From the cell containing the given text, extract its center point as (X, Y) coordinate. 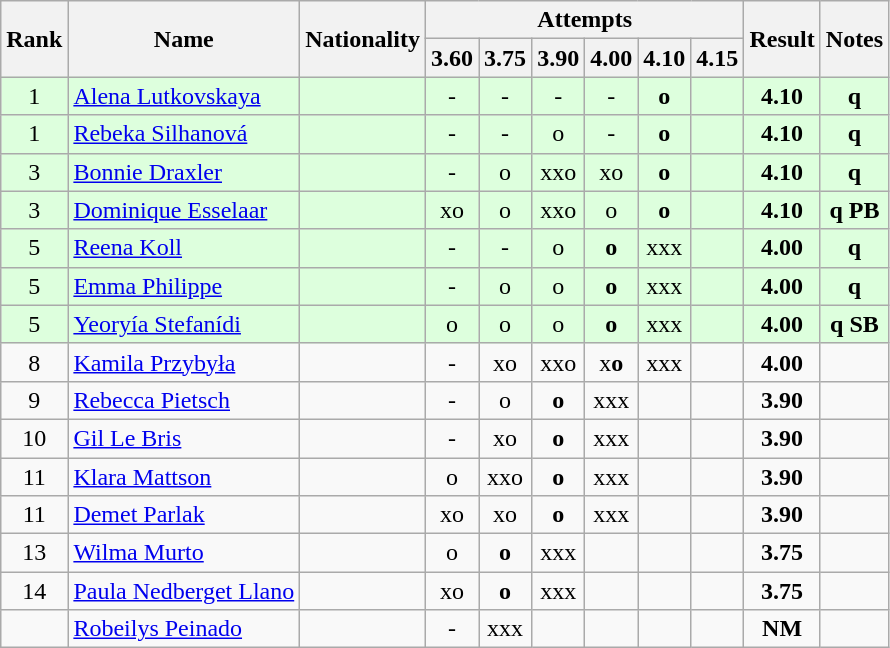
Rank (34, 39)
4.15 (718, 58)
Attempts (584, 20)
Result (782, 39)
14 (34, 591)
10 (34, 438)
Alena Lutkovskaya (184, 96)
3.60 (452, 58)
q PB (854, 210)
Yeoryía Stefanídi (184, 324)
Dominique Esselaar (184, 210)
Klara Mattson (184, 477)
Reena Koll (184, 248)
Robeilys Peinado (184, 629)
Rebeka Silhanová (184, 134)
NM (782, 629)
Paula Nedberget Llano (184, 591)
13 (34, 553)
9 (34, 400)
Rebecca Pietsch (184, 400)
Wilma Murto (184, 553)
Bonnie Draxler (184, 172)
Demet Parlak (184, 515)
q SB (854, 324)
Emma Philippe (184, 286)
Notes (854, 39)
Kamila Przybyła (184, 362)
8 (34, 362)
Name (184, 39)
Nationality (363, 39)
Gil Le Bris (184, 438)
